Pinpoint the cell where the given text exists, returning its [x, y] midpoint coordinate. 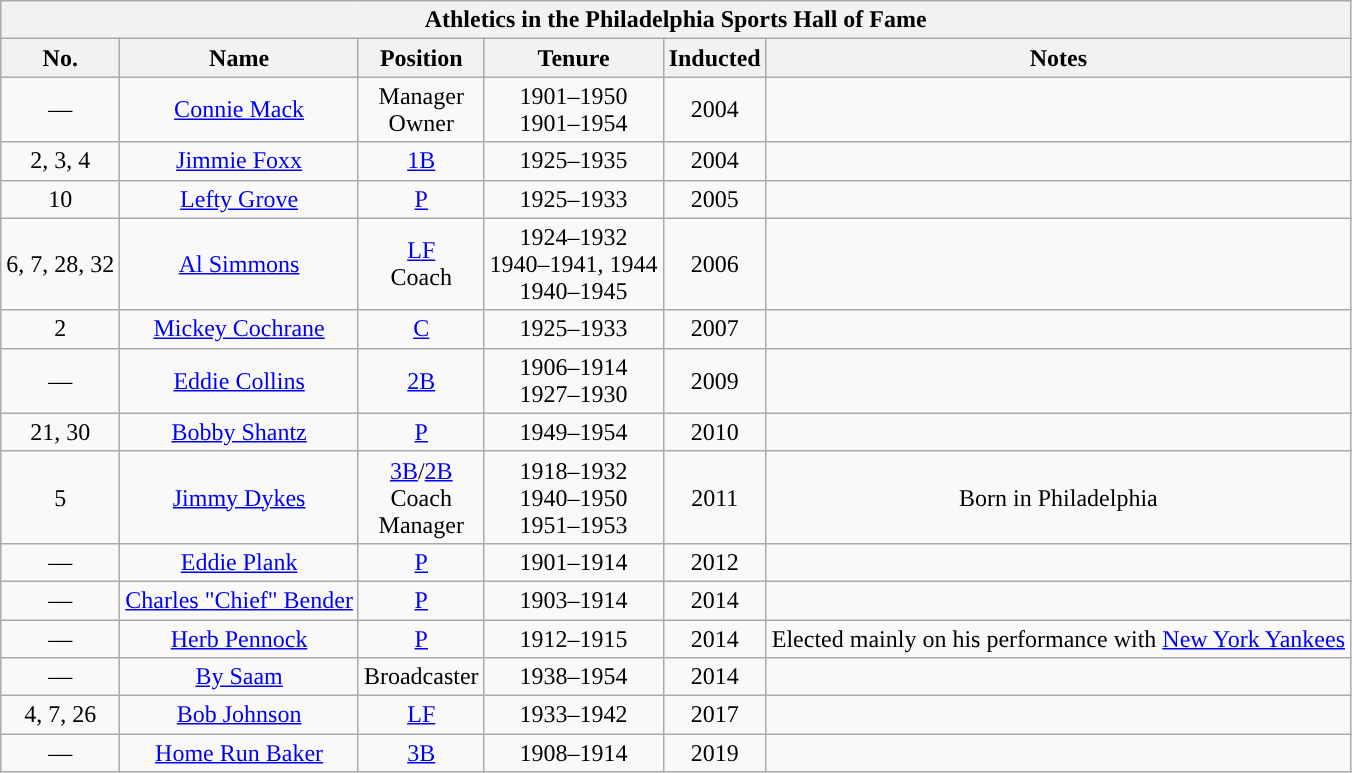
2019 [714, 753]
1918–19321940–19501951–1953 [574, 497]
5 [60, 497]
Mickey Cochrane [240, 329]
Tenure [574, 58]
C [421, 329]
1901–1914 [574, 562]
By Saam [240, 677]
Home Run Baker [240, 753]
3B/2BCoachManager [421, 497]
1924–19321940–1941, 19441940–1945 [574, 264]
2007 [714, 329]
2006 [714, 264]
1906–19141927–1930 [574, 380]
Bobby Shantz [240, 432]
ManagerOwner [421, 110]
Jimmy Dykes [240, 497]
Elected mainly on his performance with New York Yankees [1058, 639]
2012 [714, 562]
LF [421, 715]
1B [421, 161]
1933–1942 [574, 715]
1912–1915 [574, 639]
Lefty Grove [240, 199]
Notes [1058, 58]
No. [60, 58]
Connie Mack [240, 110]
1949–1954 [574, 432]
Eddie Plank [240, 562]
Athletics in the Philadelphia Sports Hall of Fame [676, 20]
4, 7, 26 [60, 715]
Born in Philadelphia [1058, 497]
21, 30 [60, 432]
1903–1914 [574, 600]
1938–1954 [574, 677]
10 [60, 199]
LFCoach [421, 264]
2017 [714, 715]
Charles "Chief" Bender [240, 600]
Eddie Collins [240, 380]
1901–19501901–1954 [574, 110]
1925–1935 [574, 161]
Inducted [714, 58]
Broadcaster [421, 677]
2B [421, 380]
Name [240, 58]
2005 [714, 199]
2011 [714, 497]
Position [421, 58]
1908–1914 [574, 753]
Jimmie Foxx [240, 161]
2009 [714, 380]
6, 7, 28, 32 [60, 264]
Herb Pennock [240, 639]
Bob Johnson [240, 715]
2010 [714, 432]
3B [421, 753]
2, 3, 4 [60, 161]
Al Simmons [240, 264]
2 [60, 329]
